Output the (X, Y) coordinate of the center of the cell containing the given text.  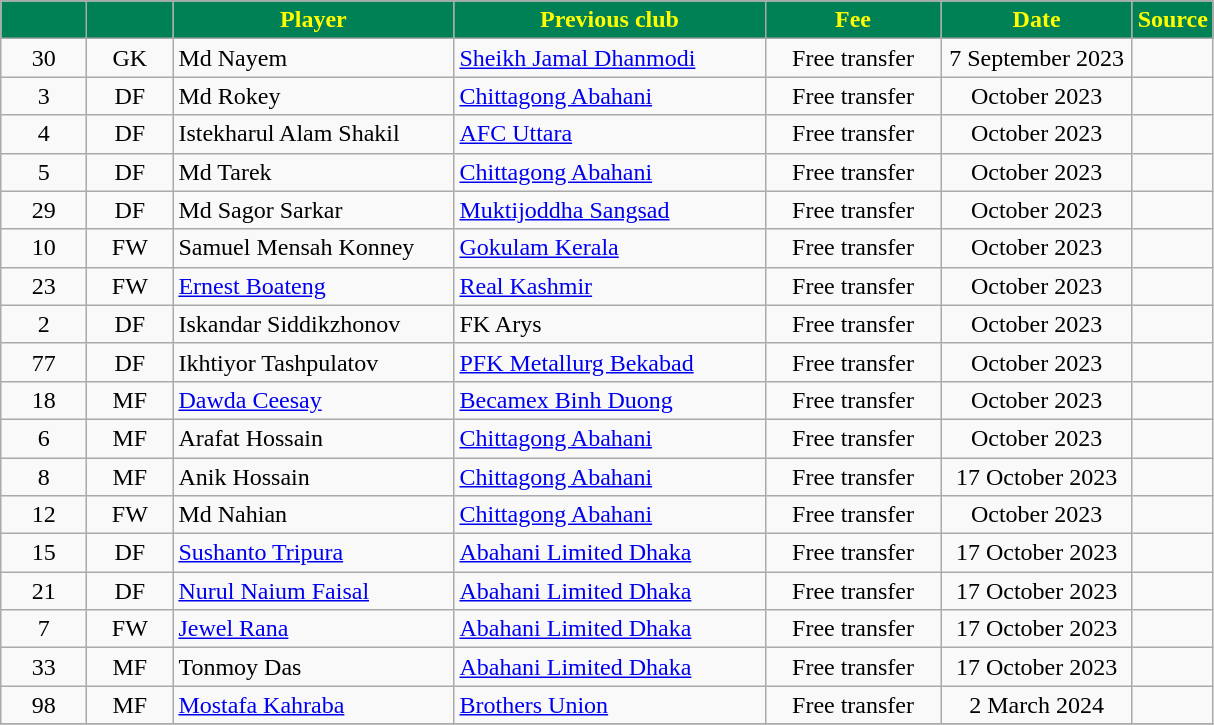
PFK Metallurg Bekabad (610, 362)
33 (44, 667)
Md Nahian (314, 515)
Md Rokey (314, 96)
Samuel Mensah Konney (314, 248)
Brothers Union (610, 705)
15 (44, 553)
Dawda Ceesay (314, 400)
Nurul Naium Faisal (314, 591)
3 (44, 96)
8 (44, 477)
AFC Uttara (610, 134)
Previous club (610, 20)
Anik Hossain (314, 477)
Real Kashmir (610, 286)
Jewel Rana (314, 629)
Md Tarek (314, 172)
7 (44, 629)
77 (44, 362)
Gokulam Kerala (610, 248)
Sushanto Tripura (314, 553)
Md Sagor Sarkar (314, 210)
98 (44, 705)
2 (44, 324)
12 (44, 515)
29 (44, 210)
Arafat Hossain (314, 438)
6 (44, 438)
5 (44, 172)
Fee (853, 20)
GK (130, 58)
Becamex Binh Duong (610, 400)
FK Arys (610, 324)
Tonmoy Das (314, 667)
23 (44, 286)
Source (1172, 20)
Iskandar Siddikzhonov (314, 324)
Player (314, 20)
Mostafa Kahraba (314, 705)
Md Nayem (314, 58)
Muktijoddha Sangsad (610, 210)
Sheikh Jamal Dhanmodi (610, 58)
30 (44, 58)
18 (44, 400)
21 (44, 591)
4 (44, 134)
7 September 2023 (1036, 58)
Date (1036, 20)
Ikhtiyor Tashpulatov (314, 362)
10 (44, 248)
Istekharul Alam Shakil (314, 134)
Ernest Boateng (314, 286)
2 March 2024 (1036, 705)
